Extract the [X, Y] coordinate from the center of the cell holding the provided text.  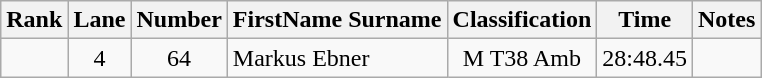
Time [645, 20]
4 [100, 58]
Notes [727, 20]
Markus Ebner [337, 58]
Classification [522, 20]
Number [179, 20]
FirstName Surname [337, 20]
28:48.45 [645, 58]
Lane [100, 20]
M T38 Amb [522, 58]
64 [179, 58]
Rank [34, 20]
